Scan for the cell matching the given text and deliver its (X, Y) coordinate at center. 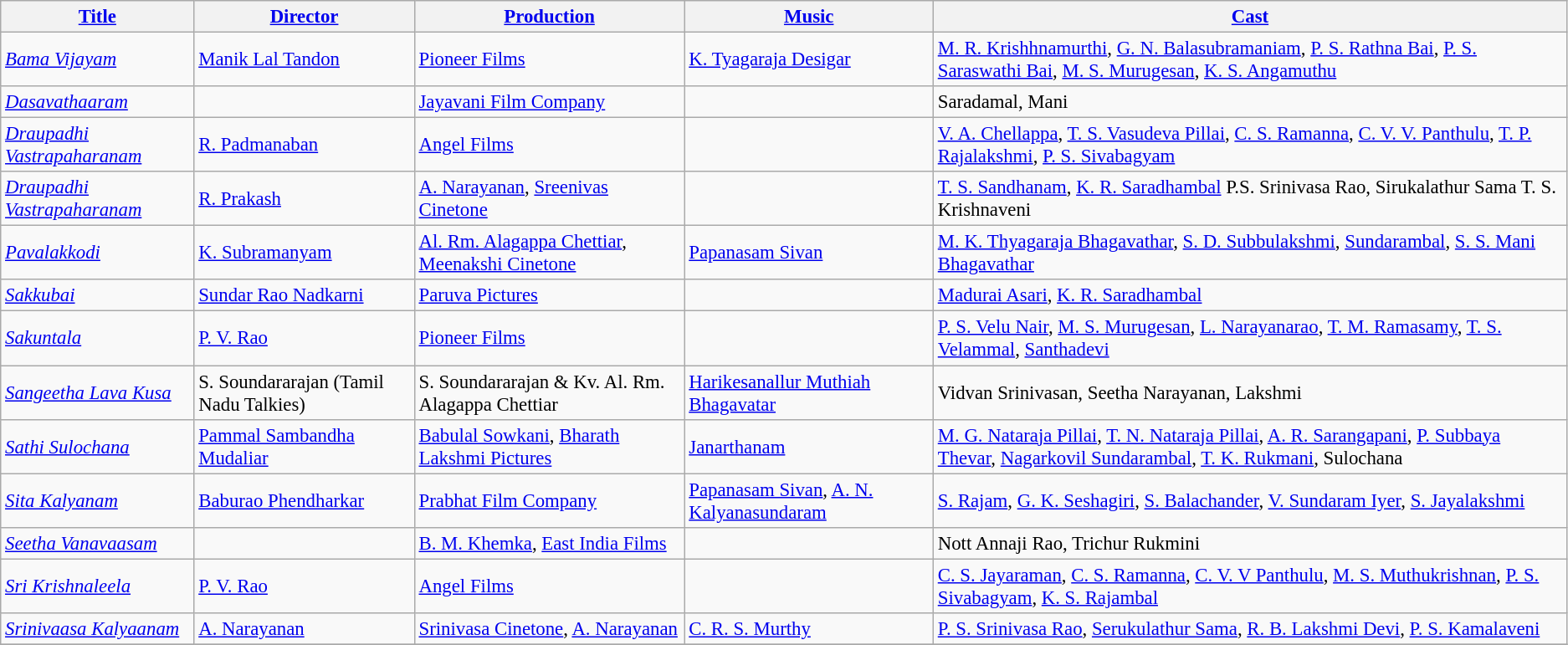
Prabhat Film Company (549, 500)
Seetha Vanavaasam (97, 543)
Saradamal, Mani (1250, 102)
Janarthanam (808, 447)
V. A. Chellappa, T. S. Vasudeva Pillai, C. S. Ramanna, C. V. V. Panthulu, T. P. Rajalakshmi, P. S. Sivabagyam (1250, 146)
Sita Kalyanam (97, 500)
S. Rajam, G. K. Seshagiri, S. Balachander, V. Sundaram Iyer, S. Jayalakshmi (1250, 500)
P. S. Velu Nair, M. S. Murugesan, L. Narayanarao, T. M. Ramasamy, T. S. Velammal, Santhadevi (1250, 338)
Papanasam Sivan, A. N. Kalyanasundaram (808, 500)
Nott Annaji Rao, Trichur Rukmini (1250, 543)
Al. Rm. Alagappa Chettiar, Meenakshi Cinetone (549, 253)
S. Soundararajan (Tamil Nadu Talkies) (305, 393)
Papanasam Sivan (808, 253)
Sundar Rao Nadkarni (305, 295)
K. Tyagaraja Desigar (808, 60)
Sangeetha Lava Kusa (97, 393)
Music (808, 17)
Srinivaasa Kalyaanam (97, 629)
Sakuntala (97, 338)
Production (549, 17)
T. S. Sandhanam, K. R. Saradhambal P.S. Srinivasa Rao, Sirukalathur Sama T. S. Krishnaveni (1250, 199)
P. S. Srinivasa Rao, Serukulathur Sama, R. B. Lakshmi Devi, P. S. Kamalaveni (1250, 629)
A. Narayanan (305, 629)
Cast (1250, 17)
Pavalakkodi (97, 253)
B. M. Khemka, East India Films (549, 543)
M. G. Nataraja Pillai, T. N. Nataraja Pillai, A. R. Sarangapani, P. Subbaya Thevar, Nagarkovil Sundarambal, T. K. Rukmani, Sulochana (1250, 447)
Manik Lal Tandon (305, 60)
Paruva Pictures (549, 295)
Sathi Sulochana (97, 447)
M. K. Thyagaraja Bhagavathar, S. D. Subbulakshmi, Sundarambal, S. S. Mani Bhagavathar (1250, 253)
Srinivasa Cinetone, A. Narayanan (549, 629)
Madurai Asari, K. R. Saradhambal (1250, 295)
Harikesanallur Muthiah Bhagavatar (808, 393)
Jayavani Film Company (549, 102)
R. Prakash (305, 199)
Babulal Sowkani, Bharath Lakshmi Pictures (549, 447)
R. Padmanaban (305, 146)
Vidvan Srinivasan, Seetha Narayanan, Lakshmi (1250, 393)
C. S. Jayaraman, C. S. Ramanna, C. V. V Panthulu, M. S. Muthukrishnan, P. S. Sivabagyam, K. S. Rajambal (1250, 586)
Baburao Phendharkar (305, 500)
M. R. Krishhnamurthi, G. N. Balasubramaniam, P. S. Rathna Bai, P. S. Saraswathi Bai, M. S. Murugesan, K. S. Angamuthu (1250, 60)
S. Soundararajan & Kv. Al. Rm. Alagappa Chettiar (549, 393)
K. Subramanyam (305, 253)
Title (97, 17)
Sakkubai (97, 295)
A. Narayanan, Sreenivas Cinetone (549, 199)
Bama Vijayam (97, 60)
Pammal Sambandha Mudaliar (305, 447)
C. R. S. Murthy (808, 629)
Dasavathaaram (97, 102)
Sri Krishnaleela (97, 586)
Director (305, 17)
